Provide the (x, y) coordinate of the cell's center where the given text is located.  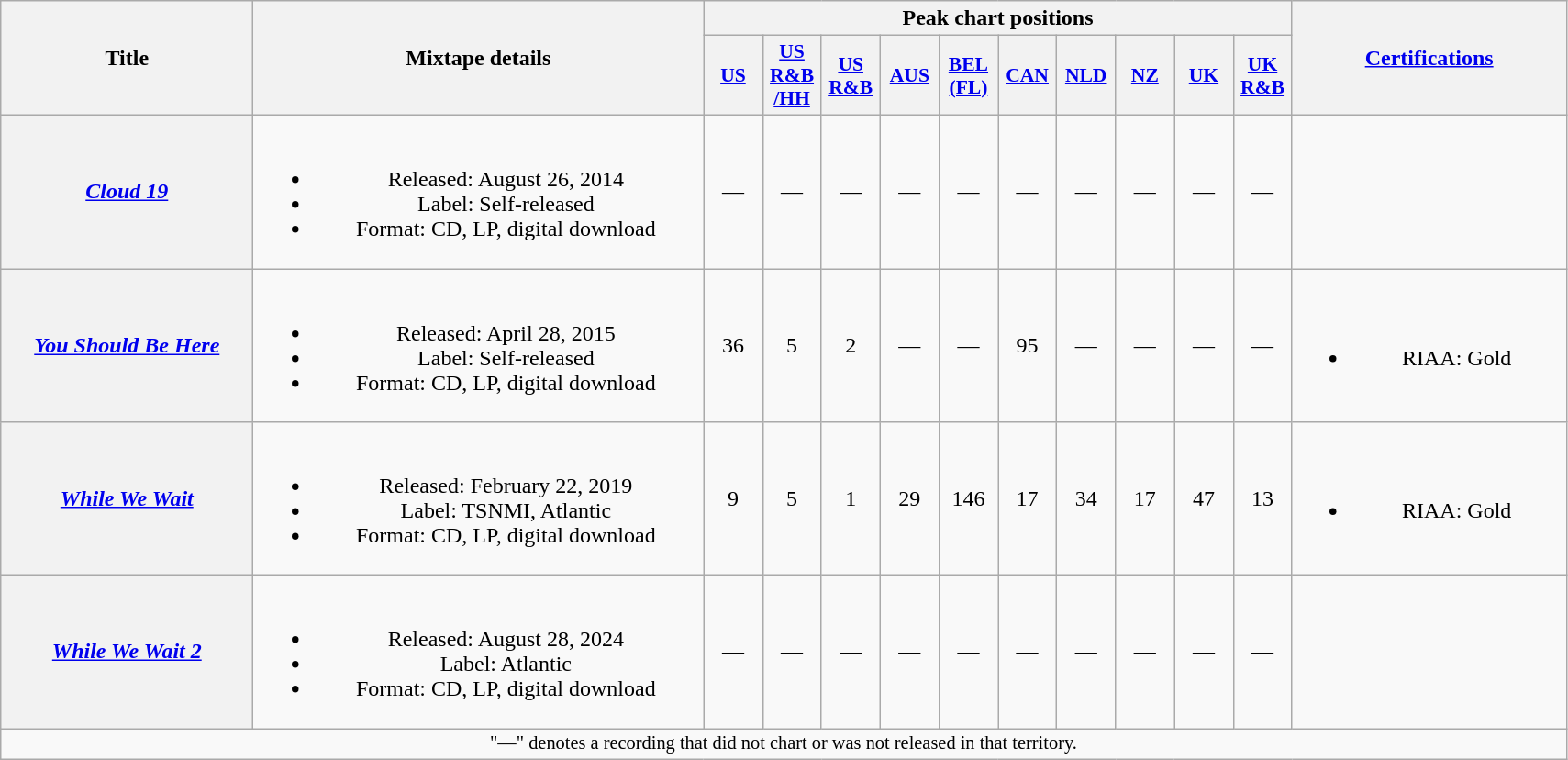
You Should Be Here (127, 345)
Released: February 22, 2019Label: TSNMI, AtlanticFormat: CD, LP, digital download (479, 499)
47 (1204, 499)
Title (127, 59)
"—" denotes a recording that did not chart or was not released in that territory. (784, 744)
US (733, 75)
1 (851, 499)
CAN (1028, 75)
Released: August 28, 2024Label: AtlanticFormat: CD, LP, digital download (479, 652)
USR&B (851, 75)
13 (1262, 499)
While We Wait 2 (127, 652)
NZ (1145, 75)
95 (1028, 345)
Mixtape details (479, 59)
Released: August 26, 2014Label: Self-releasedFormat: CD, LP, digital download (479, 191)
While We Wait (127, 499)
NLD (1086, 75)
Peak chart positions (998, 18)
29 (909, 499)
146 (968, 499)
Certifications (1429, 59)
Released: April 28, 2015Label: Self-releasedFormat: CD, LP, digital download (479, 345)
34 (1086, 499)
36 (733, 345)
BEL(FL) (968, 75)
9 (733, 499)
USR&B/HH (792, 75)
2 (851, 345)
UK (1204, 75)
AUS (909, 75)
Cloud 19 (127, 191)
UKR&B (1262, 75)
